From the cell containing the given text, extract its center point as [x, y] coordinate. 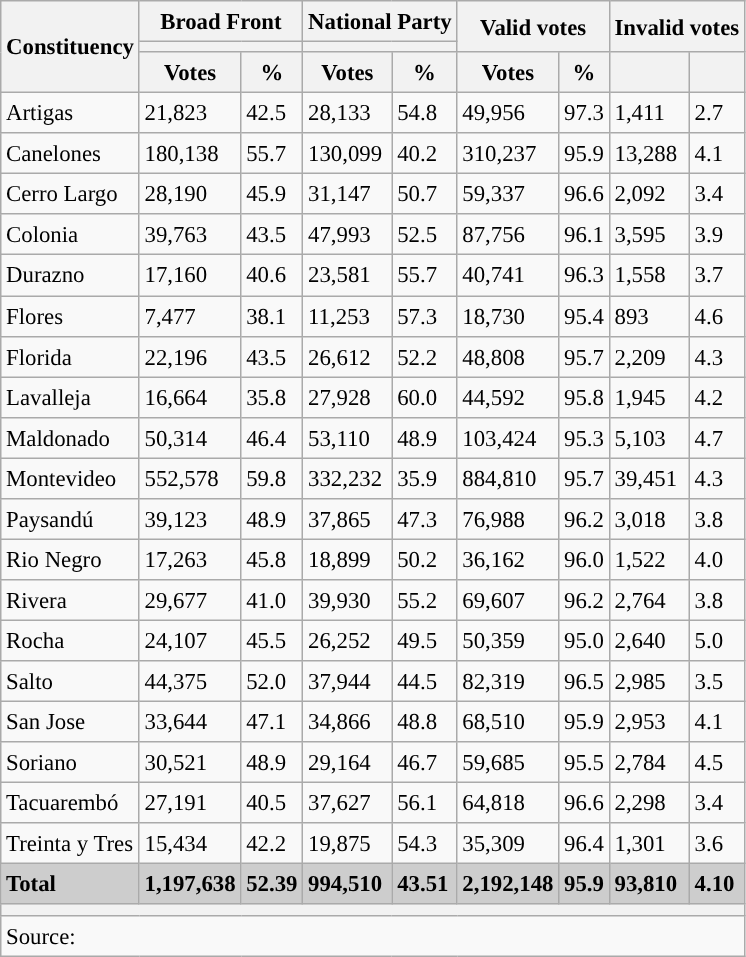
4.2 [716, 398]
26,612 [348, 356]
39,763 [190, 234]
56.1 [424, 804]
37,944 [348, 682]
22,196 [190, 356]
40,741 [508, 276]
2,764 [649, 600]
1,522 [649, 560]
1,197,638 [190, 884]
2,640 [649, 640]
36,162 [508, 560]
40.5 [272, 804]
49.5 [424, 640]
National Party [380, 22]
34,866 [348, 722]
Source: [373, 936]
5,103 [649, 438]
45.5 [272, 640]
47.1 [272, 722]
2,192,148 [508, 884]
2,953 [649, 722]
31,147 [348, 194]
44,592 [508, 398]
46.7 [424, 762]
2,784 [649, 762]
52.2 [424, 356]
16,664 [190, 398]
52.5 [424, 234]
38.1 [272, 316]
95.4 [584, 316]
48,808 [508, 356]
2,092 [649, 194]
Artigas [70, 114]
Broad Front [221, 22]
28,190 [190, 194]
59,337 [508, 194]
332,232 [348, 478]
50.7 [424, 194]
3.6 [716, 844]
2,209 [649, 356]
55.2 [424, 600]
Constituency [70, 47]
17,160 [190, 276]
35,309 [508, 844]
Invalid votes [676, 26]
Florida [70, 356]
47,993 [348, 234]
Flores [70, 316]
1,945 [649, 398]
52.0 [272, 682]
15,434 [190, 844]
4.7 [716, 438]
26,252 [348, 640]
45.9 [272, 194]
29,677 [190, 600]
310,237 [508, 154]
95.5 [584, 762]
Durazno [70, 276]
2,985 [649, 682]
Rio Negro [70, 560]
53,110 [348, 438]
19,875 [348, 844]
Colonia [70, 234]
7,477 [190, 316]
96.3 [584, 276]
96.4 [584, 844]
28,133 [348, 114]
21,823 [190, 114]
54.3 [424, 844]
1,301 [649, 844]
18,730 [508, 316]
13,288 [649, 154]
52.39 [272, 884]
44,375 [190, 682]
1,411 [649, 114]
180,138 [190, 154]
Soriano [70, 762]
60.0 [424, 398]
103,424 [508, 438]
893 [649, 316]
Salto [70, 682]
130,099 [348, 154]
96.5 [584, 682]
68,510 [508, 722]
96.0 [584, 560]
95.8 [584, 398]
23,581 [348, 276]
37,865 [348, 520]
33,644 [190, 722]
69,607 [508, 600]
57.3 [424, 316]
2,298 [649, 804]
49,956 [508, 114]
50,314 [190, 438]
45.8 [272, 560]
87,756 [508, 234]
Valid votes [533, 26]
2.7 [716, 114]
3.9 [716, 234]
884,810 [508, 478]
4.10 [716, 884]
17,263 [190, 560]
50,359 [508, 640]
35.9 [424, 478]
Canelones [70, 154]
64,818 [508, 804]
Total [70, 884]
82,319 [508, 682]
552,578 [190, 478]
48.8 [424, 722]
76,988 [508, 520]
Maldonado [70, 438]
95.3 [584, 438]
39,451 [649, 478]
47.3 [424, 520]
1,558 [649, 276]
Rivera [70, 600]
30,521 [190, 762]
Treinta y Tres [70, 844]
35.8 [272, 398]
Cerro Largo [70, 194]
3.7 [716, 276]
54.8 [424, 114]
37,627 [348, 804]
4.0 [716, 560]
Tacuarembó [70, 804]
4.6 [716, 316]
18,899 [348, 560]
Paysandú [70, 520]
97.3 [584, 114]
43.51 [424, 884]
994,510 [348, 884]
41.0 [272, 600]
3,595 [649, 234]
Montevideo [70, 478]
27,191 [190, 804]
44.5 [424, 682]
4.5 [716, 762]
59,685 [508, 762]
Lavalleja [70, 398]
24,107 [190, 640]
96.1 [584, 234]
27,928 [348, 398]
39,930 [348, 600]
50.2 [424, 560]
46.4 [272, 438]
Rocha [70, 640]
San Jose [70, 722]
5.0 [716, 640]
59.8 [272, 478]
3,018 [649, 520]
42.2 [272, 844]
42.5 [272, 114]
93,810 [649, 884]
95.0 [584, 640]
3.5 [716, 682]
39,123 [190, 520]
40.2 [424, 154]
11,253 [348, 316]
29,164 [348, 762]
40.6 [272, 276]
